Return [X, Y] of the center of cell containing provided text 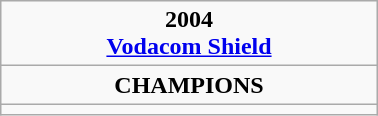
2004 Vodacom Shield [189, 34]
CHAMPIONS [189, 85]
